For the text-containing cell, return its midpoint in (X, Y) coordinate format. 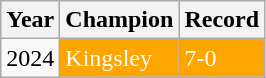
Record (222, 20)
Kingsley (120, 58)
Champion (120, 20)
2024 (30, 58)
Year (30, 20)
7-0 (222, 58)
